Output the (x, y) coordinate of the center of the cell containing the given text.  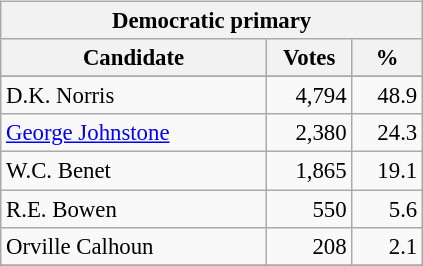
D.K. Norris (134, 96)
R.E. Bowen (134, 209)
208 (309, 246)
Votes (309, 58)
W.C. Benet (134, 171)
2.1 (388, 246)
550 (309, 209)
George Johnstone (134, 133)
24.3 (388, 133)
19.1 (388, 171)
Democratic primary (212, 21)
% (388, 58)
48.9 (388, 96)
5.6 (388, 209)
4,794 (309, 96)
2,380 (309, 133)
1,865 (309, 171)
Orville Calhoun (134, 246)
Candidate (134, 58)
